Identify which cell holds the provided text, then report its (X, Y) central coordinate. 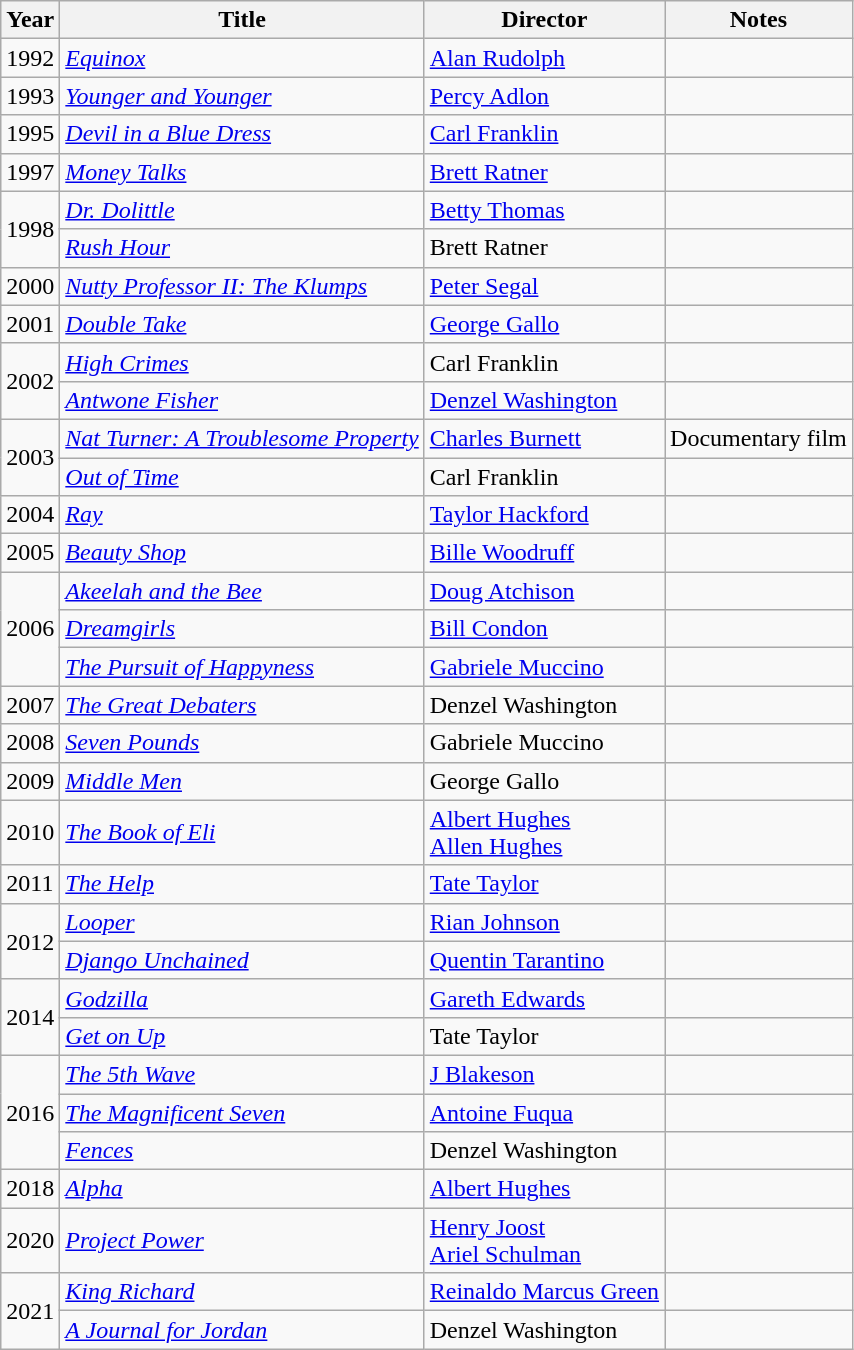
Godzilla (242, 998)
2012 (30, 941)
2005 (30, 553)
2001 (30, 324)
Director (544, 20)
The Pursuit of Happyness (242, 667)
Charles Burnett (544, 438)
Antwone Fisher (242, 400)
2011 (30, 884)
2007 (30, 705)
Rush Hour (242, 248)
1995 (30, 134)
Akeelah and the Bee (242, 591)
Rian Johnson (544, 922)
Seven Pounds (242, 743)
2009 (30, 781)
Double Take (242, 324)
Documentary film (759, 438)
2000 (30, 286)
Money Talks (242, 172)
J Blakeson (544, 1074)
2021 (30, 1311)
Middle Men (242, 781)
1993 (30, 96)
Year (30, 20)
Bill Condon (544, 629)
Gareth Edwards (544, 998)
Betty Thomas (544, 210)
Django Unchained (242, 960)
Out of Time (242, 477)
Project Power (242, 1240)
2003 (30, 457)
Percy Adlon (544, 96)
2004 (30, 515)
Notes (759, 20)
King Richard (242, 1292)
Dr. Dolittle (242, 210)
2016 (30, 1112)
Albert Hughes Allen Hughes (544, 832)
Bille Woodruff (544, 553)
Ray (242, 515)
2006 (30, 629)
High Crimes (242, 362)
Reinaldo Marcus Green (544, 1292)
Dreamgirls (242, 629)
2014 (30, 1017)
Beauty Shop (242, 553)
2018 (30, 1189)
A Journal for Jordan (242, 1330)
Henry Joost Ariel Schulman (544, 1240)
1992 (30, 58)
Doug Atchison (544, 591)
Get on Up (242, 1036)
Taylor Hackford (544, 515)
The Magnificent Seven (242, 1113)
The Great Debaters (242, 705)
Devil in a Blue Dress (242, 134)
Peter Segal (544, 286)
Alpha (242, 1189)
2002 (30, 381)
2010 (30, 832)
Antoine Fuqua (544, 1113)
Younger and Younger (242, 96)
The Book of Eli (242, 832)
Alan Rudolph (544, 58)
2008 (30, 743)
Nat Turner: A Troublesome Property (242, 438)
Title (242, 20)
The 5th Wave (242, 1074)
Fences (242, 1151)
Quentin Tarantino (544, 960)
2020 (30, 1240)
Nutty Professor II: The Klumps (242, 286)
Albert Hughes (544, 1189)
1998 (30, 229)
Looper (242, 922)
1997 (30, 172)
Equinox (242, 58)
The Help (242, 884)
